Pinpoint the cell where the given text exists, returning its [x, y] midpoint coordinate. 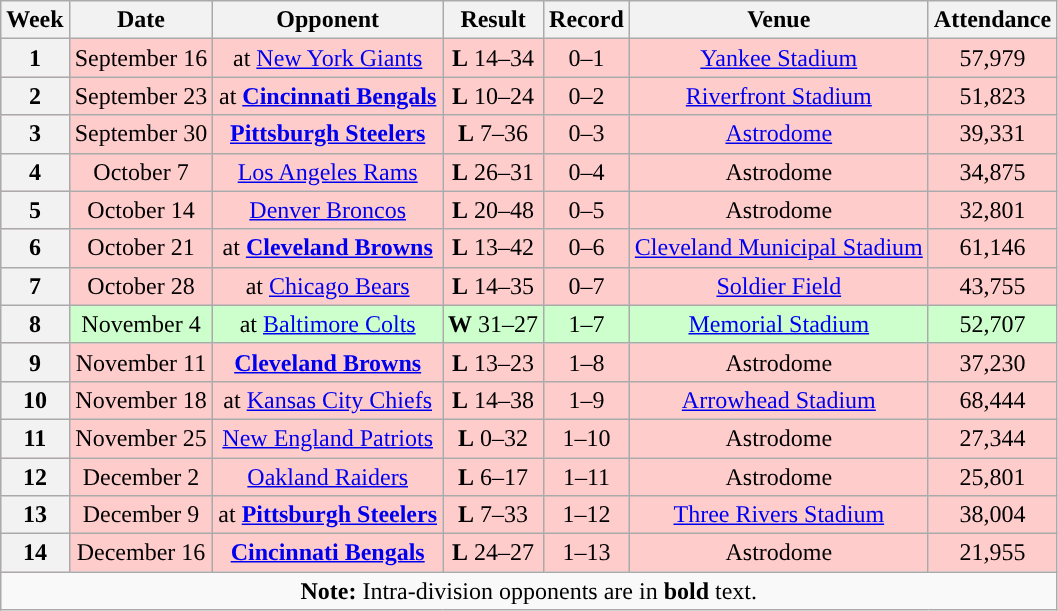
November 18 [141, 400]
Oakland Raiders [328, 477]
Record [587, 20]
December 9 [141, 515]
Cincinnati Bengals [328, 553]
at Kansas City Chiefs [328, 400]
Arrowhead Stadium [778, 400]
at Cincinnati Bengals [328, 96]
27,344 [992, 438]
13 [35, 515]
December 2 [141, 477]
L 6–17 [494, 477]
68,444 [992, 400]
L 20–48 [494, 210]
Yankee Stadium [778, 58]
1–8 [587, 362]
Los Angeles Rams [328, 172]
5 [35, 210]
Riverfront Stadium [778, 96]
at Chicago Bears [328, 286]
0–2 [587, 96]
December 16 [141, 553]
L 14–35 [494, 286]
0–5 [587, 210]
0–4 [587, 172]
Denver Broncos [328, 210]
Cleveland Municipal Stadium [778, 248]
Venue [778, 20]
L 13–42 [494, 248]
Opponent [328, 20]
1–12 [587, 515]
2 [35, 96]
4 [35, 172]
September 16 [141, 58]
Note: Intra-division opponents are in bold text. [529, 591]
8 [35, 324]
0–7 [587, 286]
1–10 [587, 438]
L 10–24 [494, 96]
0–1 [587, 58]
October 21 [141, 248]
Pittsburgh Steelers [328, 134]
10 [35, 400]
6 [35, 248]
October 14 [141, 210]
Memorial Stadium [778, 324]
L 7–33 [494, 515]
at Cleveland Browns [328, 248]
at Pittsburgh Steelers [328, 515]
39,331 [992, 134]
L 24–27 [494, 553]
September 23 [141, 96]
0–3 [587, 134]
Attendance [992, 20]
W 31–27 [494, 324]
November 11 [141, 362]
Cleveland Browns [328, 362]
Date [141, 20]
12 [35, 477]
1–13 [587, 553]
51,823 [992, 96]
1–11 [587, 477]
37,230 [992, 362]
October 28 [141, 286]
34,875 [992, 172]
Three Rivers Stadium [778, 515]
L 14–38 [494, 400]
L 0–32 [494, 438]
Result [494, 20]
3 [35, 134]
11 [35, 438]
1–7 [587, 324]
at Baltimore Colts [328, 324]
1–9 [587, 400]
52,707 [992, 324]
at New York Giants [328, 58]
Soldier Field [778, 286]
November 25 [141, 438]
November 4 [141, 324]
61,146 [992, 248]
Week [35, 20]
32,801 [992, 210]
L 13–23 [494, 362]
57,979 [992, 58]
21,955 [992, 553]
1 [35, 58]
0–6 [587, 248]
L 7–36 [494, 134]
43,755 [992, 286]
L 14–34 [494, 58]
38,004 [992, 515]
14 [35, 553]
7 [35, 286]
October 7 [141, 172]
L 26–31 [494, 172]
9 [35, 362]
September 30 [141, 134]
25,801 [992, 477]
New England Patriots [328, 438]
